Scan for the cell matching the given text and deliver its (x, y) coordinate at center. 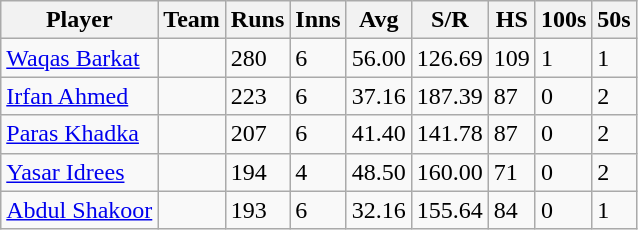
100s (563, 20)
160.00 (450, 172)
50s (614, 20)
280 (257, 58)
56.00 (378, 58)
84 (512, 210)
41.40 (378, 134)
32.16 (378, 210)
71 (512, 172)
Yasar Idrees (80, 172)
S/R (450, 20)
223 (257, 96)
155.64 (450, 210)
141.78 (450, 134)
193 (257, 210)
48.50 (378, 172)
109 (512, 58)
207 (257, 134)
Player (80, 20)
4 (318, 172)
Avg (378, 20)
Waqas Barkat (80, 58)
Irfan Ahmed (80, 96)
126.69 (450, 58)
HS (512, 20)
37.16 (378, 96)
187.39 (450, 96)
Inns (318, 20)
Abdul Shakoor (80, 210)
Runs (257, 20)
Paras Khadka (80, 134)
194 (257, 172)
Team (192, 20)
